Determine the [x, y] coordinate at the center of the cell enclosing the given text.  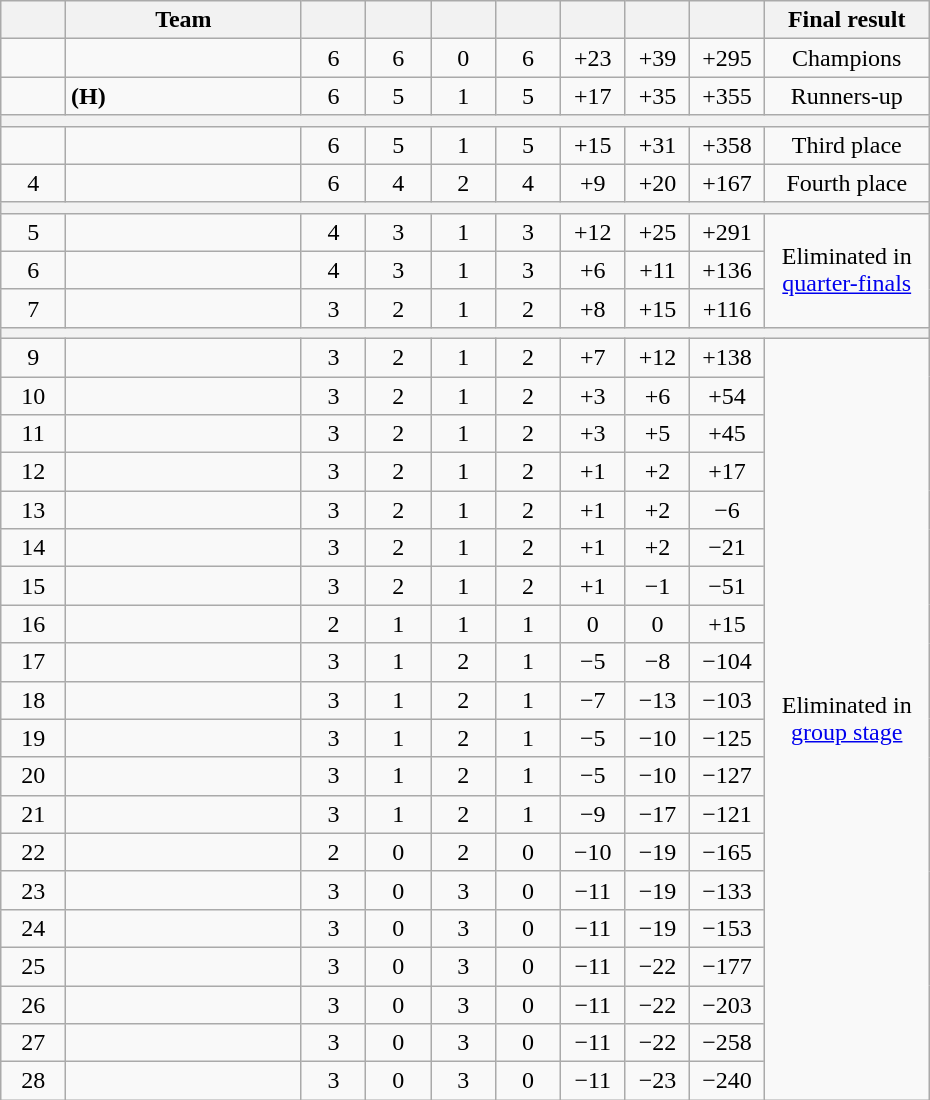
Runners-up [846, 96]
−121 [727, 814]
+5 [658, 434]
−13 [658, 700]
+39 [658, 58]
−17 [658, 814]
−23 [658, 1081]
25 [34, 966]
−203 [727, 1005]
(H) [184, 96]
+11 [658, 270]
9 [34, 357]
−127 [727, 776]
+54 [727, 395]
−103 [727, 700]
27 [34, 1043]
+23 [592, 58]
15 [34, 586]
−153 [727, 928]
+116 [727, 308]
Eliminated in quarter-finals [846, 270]
14 [34, 548]
+35 [658, 96]
−240 [727, 1081]
22 [34, 852]
−51 [727, 586]
Third place [846, 145]
−177 [727, 966]
21 [34, 814]
+136 [727, 270]
−258 [727, 1043]
−21 [727, 548]
26 [34, 1005]
Final result [846, 20]
−7 [592, 700]
17 [34, 662]
−8 [658, 662]
−133 [727, 890]
+7 [592, 357]
10 [34, 395]
+167 [727, 183]
−1 [658, 586]
+9 [592, 183]
−104 [727, 662]
16 [34, 624]
+138 [727, 357]
20 [34, 776]
+8 [592, 308]
−165 [727, 852]
+25 [658, 232]
Eliminated in group stage [846, 718]
23 [34, 890]
7 [34, 308]
18 [34, 700]
+355 [727, 96]
+31 [658, 145]
Fourth place [846, 183]
24 [34, 928]
11 [34, 434]
+45 [727, 434]
12 [34, 472]
+291 [727, 232]
Champions [846, 58]
+295 [727, 58]
Team [184, 20]
+20 [658, 183]
−9 [592, 814]
+358 [727, 145]
13 [34, 510]
−125 [727, 738]
−6 [727, 510]
19 [34, 738]
28 [34, 1081]
